Capture the cell that displays the provided text and extract its [X, Y] central coordinate. 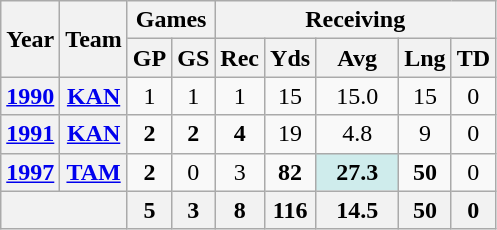
TD [473, 58]
GP [149, 58]
Avg [358, 58]
4 [240, 134]
TAM [94, 172]
1997 [30, 172]
8 [240, 210]
Lng [425, 58]
19 [290, 134]
27.3 [358, 172]
5 [149, 210]
Receiving [356, 20]
14.5 [358, 210]
Yds [290, 58]
GS [194, 58]
1990 [30, 96]
82 [290, 172]
Team [94, 39]
Year [30, 39]
15.0 [358, 96]
116 [290, 210]
1991 [30, 134]
9 [425, 134]
4.8 [358, 134]
Rec [240, 58]
Games [170, 20]
